Return the [x, y] coordinate for the center point of the cell that contains the specified text.  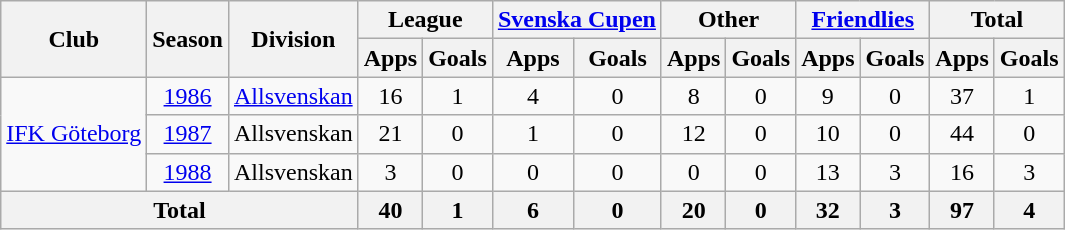
Friendlies [863, 20]
1987 [188, 134]
Club [74, 39]
44 [962, 134]
8 [693, 96]
Other [728, 20]
IFK Göteborg [74, 134]
9 [828, 96]
Svenska Cupen [576, 20]
32 [828, 210]
37 [962, 96]
1988 [188, 172]
Season [188, 39]
13 [828, 172]
40 [390, 210]
20 [693, 210]
League [425, 20]
6 [532, 210]
97 [962, 210]
Division [293, 39]
12 [693, 134]
1986 [188, 96]
21 [390, 134]
10 [828, 134]
